From the cell containing the given text, extract its center point as (X, Y) coordinate. 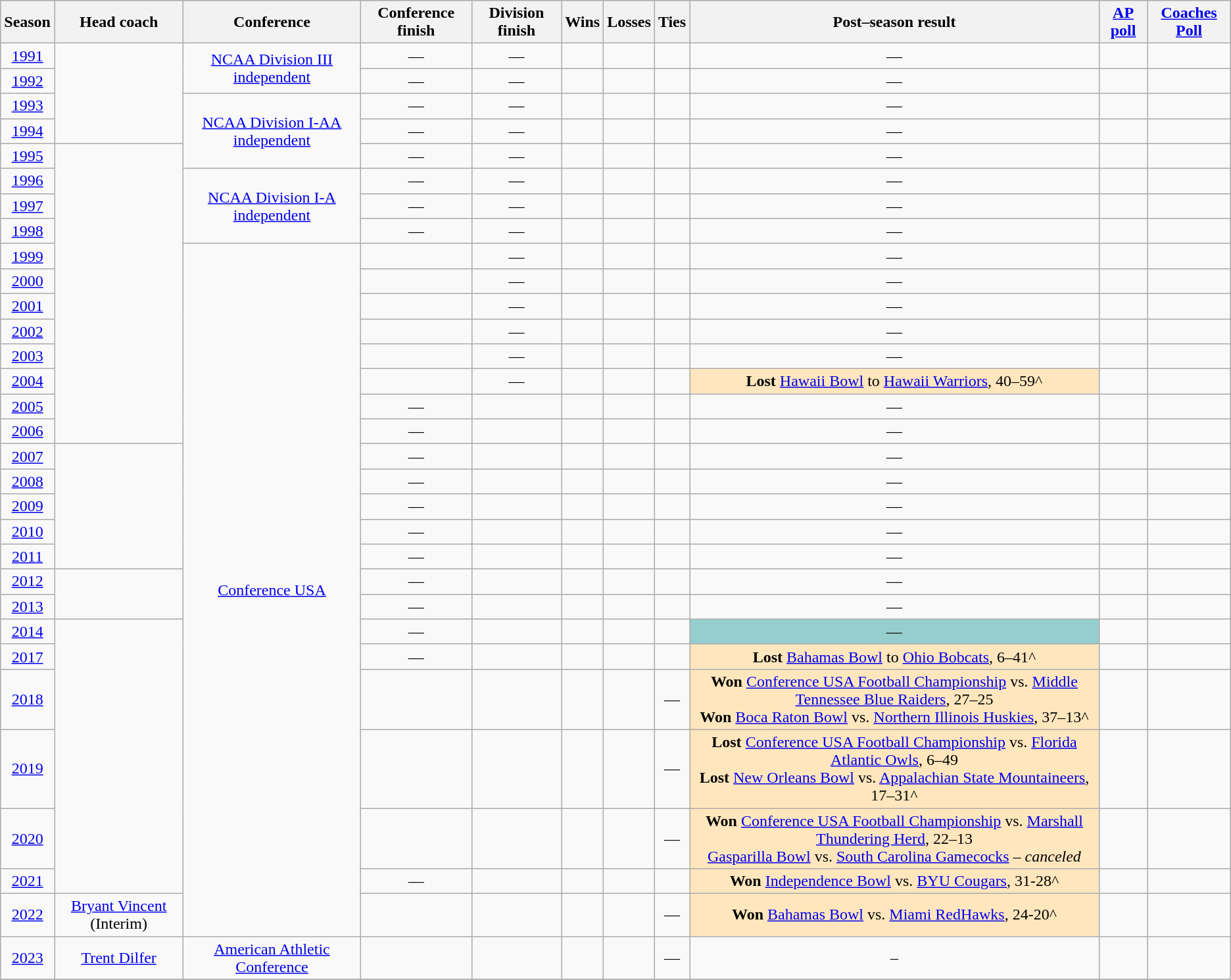
Season (28, 22)
American Athletic Conference (272, 958)
2004 (28, 381)
2022 (28, 916)
Won Conference USA Football Championship vs. Marshall Thundering Herd, 22–13 Gasparilla Bowl vs. South Carolina Gamecocks – canceled (894, 838)
NCAA Division I-A independent (272, 206)
Won Independence Bowl vs. BYU Cougars, 31-28^ (894, 881)
2003 (28, 356)
2006 (28, 431)
2023 (28, 958)
2018 (28, 699)
Post–season result (894, 22)
2001 (28, 306)
Conference (272, 22)
2019 (28, 768)
Lost Conference USA Football Championship vs. Florida Atlantic Owls, 6–49 Lost New Orleans Bowl vs. Appalachian State Mountaineers, 17–31^ (894, 768)
1997 (28, 206)
2011 (28, 556)
– (894, 958)
Wins (583, 22)
NCAA Division III independent (272, 68)
1993 (28, 106)
2014 (28, 631)
Head coach (118, 22)
Division finish (516, 22)
Won Conference USA Football Championship vs. Middle Tennessee Blue Raiders, 27–25 Won Boca Raton Bowl vs. Northern Illinois Huskies, 37–13^ (894, 699)
1991 (28, 56)
Lost Hawaii Bowl to Hawaii Warriors, 40–59^ (894, 381)
Conference finish (416, 22)
2005 (28, 406)
Conference USA (272, 589)
2017 (28, 656)
2020 (28, 838)
2010 (28, 531)
AP poll (1123, 22)
Losses (629, 22)
Trent Dilfer (118, 958)
NCAA Division I-AA independent (272, 131)
2021 (28, 881)
2002 (28, 331)
2009 (28, 506)
Lost Bahamas Bowl to Ohio Bobcats, 6–41^ (894, 656)
2007 (28, 456)
2012 (28, 581)
Won Bahamas Bowl vs. Miami RedHawks, 24-20^ (894, 916)
1998 (28, 231)
1996 (28, 181)
2013 (28, 606)
1999 (28, 256)
Coaches Poll (1189, 22)
2000 (28, 281)
1992 (28, 81)
1994 (28, 131)
Bryant Vincent (Interim) (118, 916)
2008 (28, 481)
1995 (28, 156)
Ties (672, 22)
